Find where the given text appears and provide that cell's center as (x, y) coordinate. 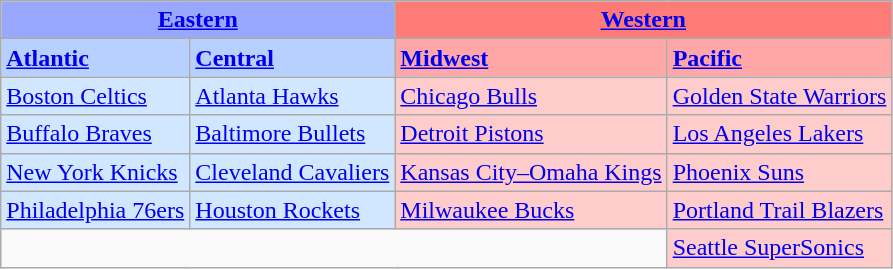
Central (292, 58)
Western (644, 20)
Portland Trail Blazers (780, 210)
Baltimore Bullets (292, 134)
Kansas City–Omaha Kings (531, 172)
Houston Rockets (292, 210)
Philadelphia 76ers (96, 210)
Pacific (780, 58)
Milwaukee Bucks (531, 210)
Los Angeles Lakers (780, 134)
Eastern (198, 20)
Chicago Bulls (531, 96)
Buffalo Braves (96, 134)
Seattle SuperSonics (780, 248)
Atlantic (96, 58)
Midwest (531, 58)
New York Knicks (96, 172)
Atlanta Hawks (292, 96)
Golden State Warriors (780, 96)
Cleveland Cavaliers (292, 172)
Boston Celtics (96, 96)
Phoenix Suns (780, 172)
Detroit Pistons (531, 134)
